Determine the (X, Y) coordinate at the center of the cell enclosing the given text.  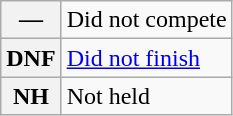
Did not compete (146, 20)
NH (31, 96)
Not held (146, 96)
— (31, 20)
DNF (31, 58)
Did not finish (146, 58)
